Return the (x, y) coordinate for the center point of the cell that contains the specified text.  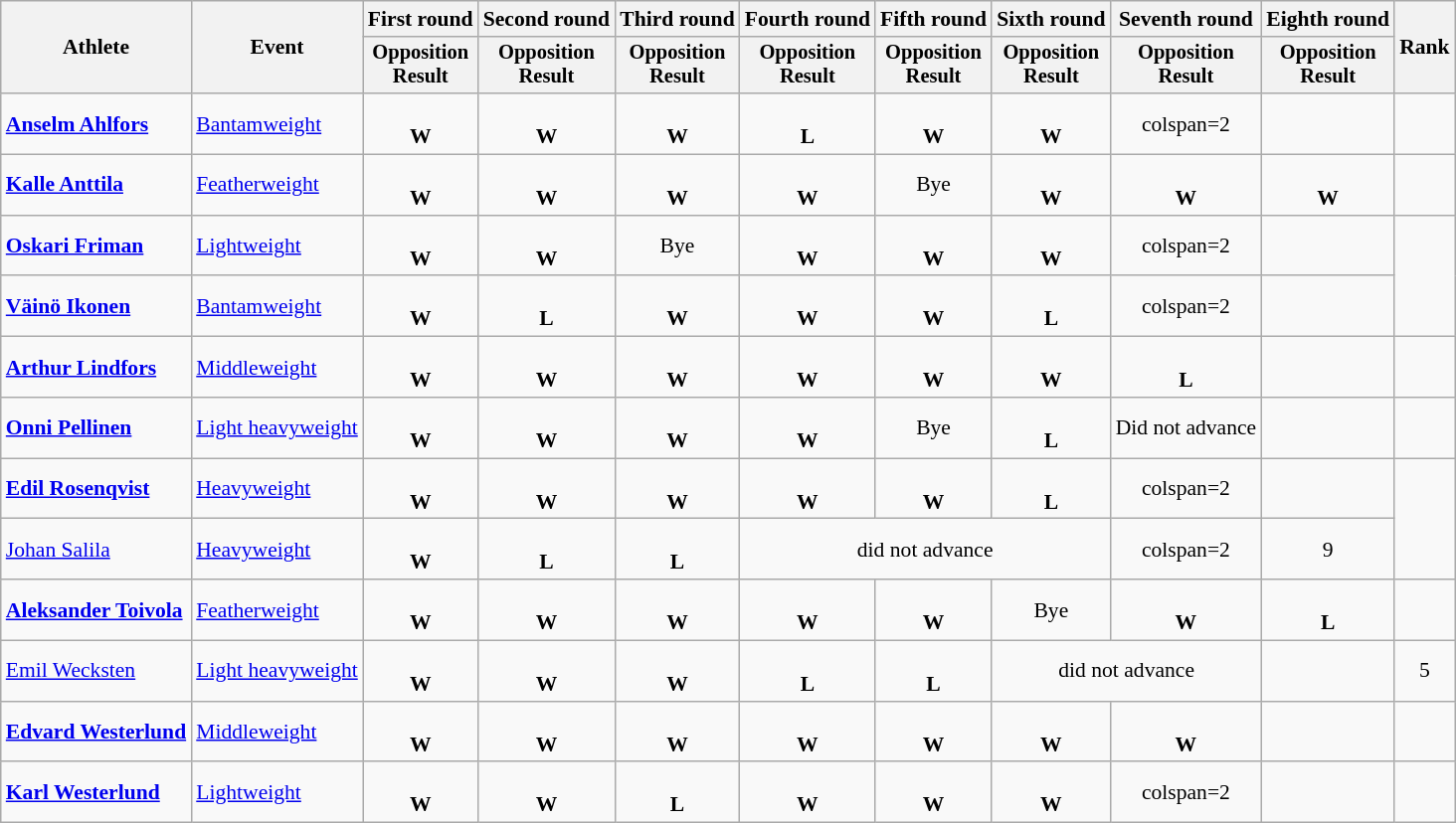
Kalle Anttila (95, 185)
Eighth round (1328, 19)
Emil Wecksten (95, 672)
Third round (677, 19)
Fourth round (808, 19)
Rank (1424, 48)
Seventh round (1186, 19)
Karl Westerlund (95, 793)
Second round (547, 19)
Anselm Ahlfors (95, 123)
Onni Pellinen (95, 427)
Edvard Westerlund (95, 732)
First round (421, 19)
Edil Rosenqvist (95, 489)
Event (276, 48)
Aleksander Toivola (95, 610)
9 (1328, 549)
Oskari Friman (95, 247)
Johan Salila (95, 549)
Fifth round (933, 19)
5 (1424, 672)
Arthur Lindfors (95, 368)
Athlete (95, 48)
Sixth round (1051, 19)
Did not advance (1186, 427)
Väinö Ikonen (95, 306)
